From the cell containing the given text, extract its center point as [X, Y] coordinate. 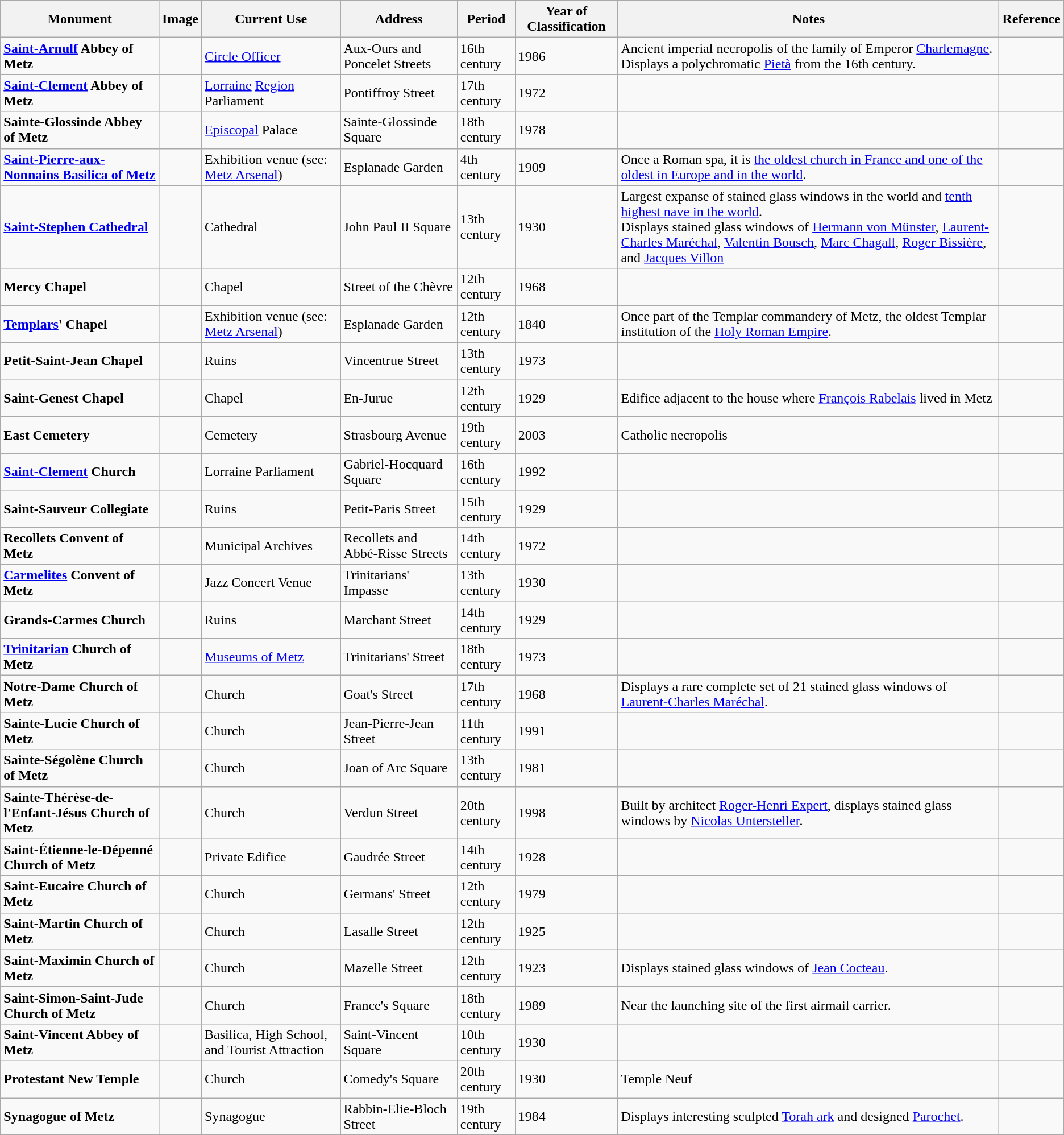
Mazelle Street [399, 968]
Current Use [271, 19]
Ancient imperial necropolis of the family of Emperor Charlemagne. Displays a polychromatic Pietà from the 16th century. [808, 56]
1928 [566, 858]
2003 [566, 434]
Rabbin-Elie-Bloch Street [399, 1116]
Comedy's Square [399, 1079]
Recollets and Abbé-Risse Streets [399, 546]
Petit-Saint-Jean Chapel [80, 361]
Temple Neuf [808, 1079]
Jean-Pierre-Jean Street [399, 731]
Saint-Clement Abbey of Metz [80, 93]
1923 [566, 968]
Period [486, 19]
Verdun Street [399, 813]
Saint-Maximin Church of Metz [80, 968]
Gaudrée Street [399, 858]
Near the launching site of the first airmail carrier. [808, 1005]
Once a Roman spa, it is the oldest church in France and one of the oldest in Europe and in the world. [808, 167]
1925 [566, 931]
Notre-Dame Church of Metz [80, 694]
Saint-Étienne-le-Dépenné Church of Metz [80, 858]
Gabriel-Hocquard Square [399, 472]
Image [180, 19]
Monument [80, 19]
1909 [566, 167]
Cathedral [271, 227]
John Paul II Square [399, 227]
Saint-Arnulf Abbey of Metz [80, 56]
Joan of Arc Square [399, 768]
Address [399, 19]
Saint-Vincent Abbey of Metz [80, 1042]
1989 [566, 1005]
Templars' Chapel [80, 324]
1991 [566, 731]
Saint-Eucaire Church of Metz [80, 894]
Carmelites Convent of Metz [80, 583]
Municipal Archives [271, 546]
Trinitarians' Street [399, 657]
Displays a rare complete set of 21 stained glass windows of Laurent-Charles Maréchal. [808, 694]
Pontiffroy Street [399, 93]
Protestant New Temple [80, 1079]
Marchant Street [399, 620]
Displays interesting sculpted Torah ark and designed Parochet. [808, 1116]
Catholic necropolis [808, 434]
En-Jurue [399, 398]
Circle Officer [271, 56]
1979 [566, 894]
15th century [486, 508]
1840 [566, 324]
Sainte-Thérèse-de-l'Enfant-Jésus Church of Metz [80, 813]
Mercy Chapel [80, 287]
Saint-Simon-Saint-Jude Church of Metz [80, 1005]
Museums of Metz [271, 657]
Year of Classification [566, 19]
Sainte-Ségolène Church of Metz [80, 768]
Aux-Ours and Poncelet Streets [399, 56]
Saint-Pierre-aux-Nonnains Basilica of Metz [80, 167]
Sainte-Glossinde Square [399, 130]
Basilica, High School, and Tourist Attraction [271, 1042]
Notes [808, 19]
Lorraine Region Parliament [271, 93]
Saint-Clement Church [80, 472]
1998 [566, 813]
Lasalle Street [399, 931]
Saint-Martin Church of Metz [80, 931]
1992 [566, 472]
Goat's Street [399, 694]
1986 [566, 56]
Trinitarians' Impasse [399, 583]
Synagogue of Metz [80, 1116]
Saint-Vincent Square [399, 1042]
France's Square [399, 1005]
1978 [566, 130]
Edifice adjacent to the house where François Rabelais lived in Metz [808, 398]
East Cemetery [80, 434]
1981 [566, 768]
Sainte-Lucie Church of Metz [80, 731]
11th century [486, 731]
10th century [486, 1042]
Strasbourg Avenue [399, 434]
Once part of the Templar commandery of Metz, the oldest Templar institution of the Holy Roman Empire. [808, 324]
Grands-Carmes Church [80, 620]
Displays stained glass windows of Jean Cocteau. [808, 968]
Lorraine Parliament [271, 472]
Trinitarian Church of Metz [80, 657]
Saint-Sauveur Collegiate [80, 508]
Germans' Street [399, 894]
Saint-Genest Chapel [80, 398]
Synagogue [271, 1116]
Reference [1031, 19]
Sainte-Glossinde Abbey of Metz [80, 130]
1984 [566, 1116]
Private Edifice [271, 858]
Built by architect Roger-Henri Expert, displays stained glass windows by Nicolas Untersteller. [808, 813]
Saint-Stephen Cathedral [80, 227]
Recollets Convent of Metz [80, 546]
4th century [486, 167]
Episcopal Palace [271, 130]
Vincentrue Street [399, 361]
Cemetery [271, 434]
Petit-Paris Street [399, 508]
Street of the Chèvre [399, 287]
Jazz Concert Venue [271, 583]
